Scan for the cell matching the given text and deliver its (X, Y) coordinate at center. 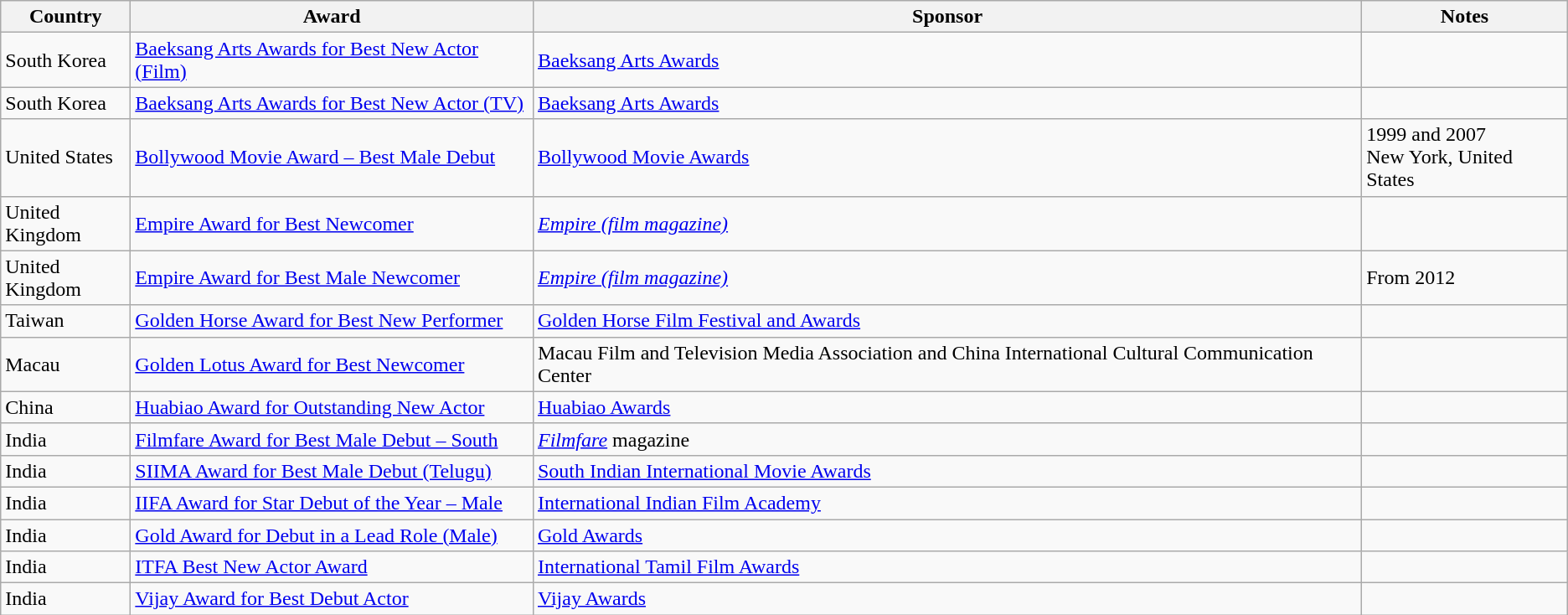
Filmfare magazine (946, 439)
From 2012 (1465, 278)
Sponsor (946, 17)
Filmfare Award for Best Male Debut – South (332, 439)
1999 and 2007New York, United States (1465, 158)
Golden Lotus Award for Best Newcomer (332, 364)
Bollywood Movie Award – Best Male Debut (332, 158)
Golden Horse Award for Best New Performer (332, 321)
Macau (65, 364)
Vijay Awards (946, 599)
Taiwan (65, 321)
Bollywood Movie Awards (946, 158)
Empire Award for Best Male Newcomer (332, 278)
Macau Film and Television Media Association and China International Cultural Communication Center (946, 364)
Gold Award for Debut in a Lead Role (Male) (332, 535)
Empire Award for Best Newcomer (332, 223)
Vijay Award for Best Debut Actor (332, 599)
SIIMA Award for Best Male Debut (Telugu) (332, 471)
China (65, 407)
International Indian Film Academy (946, 503)
Huabiao Award for Outstanding New Actor (332, 407)
Gold Awards (946, 535)
Award (332, 17)
Golden Horse Film Festival and Awards (946, 321)
South Indian International Movie Awards (946, 471)
Baeksang Arts Awards for Best New Actor (TV) (332, 103)
International Tamil Film Awards (946, 567)
Notes (1465, 17)
IIFA Award for Star Debut of the Year – Male (332, 503)
United States (65, 158)
Baeksang Arts Awards for Best New Actor (Film) (332, 60)
ITFA Best New Actor Award (332, 567)
Country (65, 17)
Huabiao Awards (946, 407)
